Output the [X, Y] coordinate of the center of the cell containing the given text.  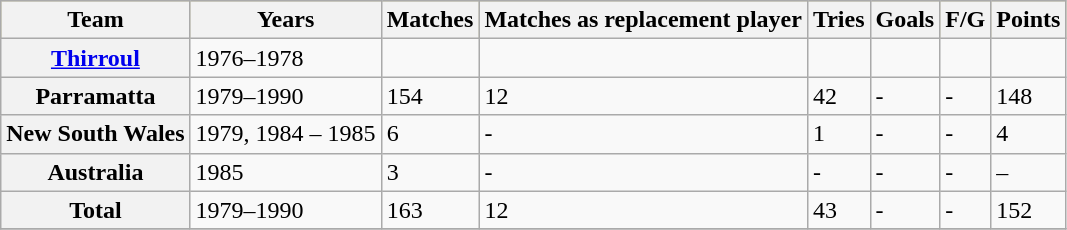
Australia [96, 172]
152 [1028, 210]
Total [96, 210]
6 [430, 134]
Team [96, 20]
42 [838, 96]
163 [430, 210]
Tries [838, 20]
148 [1028, 96]
4 [1028, 134]
New South Wales [96, 134]
Parramatta [96, 96]
43 [838, 210]
Points [1028, 20]
1985 [286, 172]
Thirroul [96, 58]
1979, 1984 – 1985 [286, 134]
Matches as replacement player [644, 20]
154 [430, 96]
Goals [905, 20]
F/G [966, 20]
3 [430, 172]
– [1028, 172]
Matches [430, 20]
1976–1978 [286, 58]
Years [286, 20]
1 [838, 134]
